Output the (X, Y) coordinate of the center of the cell containing the given text.  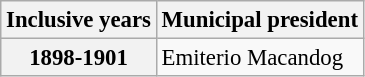
Municipal president (260, 20)
Emiterio Macandog (260, 58)
Inclusive years (79, 20)
1898-1901 (79, 58)
